Capture the cell that displays the provided text and extract its [X, Y] central coordinate. 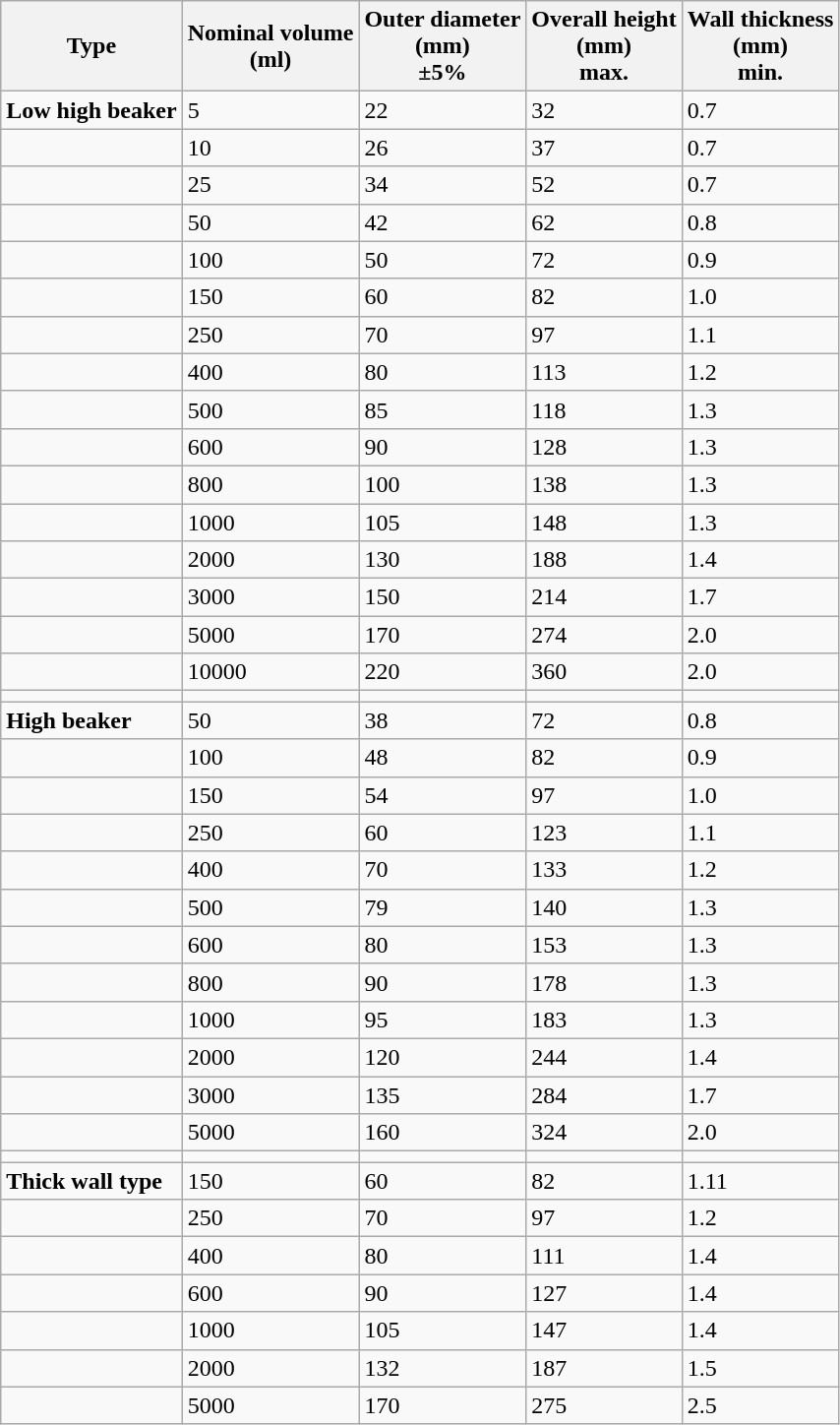
274 [604, 635]
128 [604, 447]
25 [270, 185]
187 [604, 1368]
Wall thickness(mm)min. [760, 46]
Low high beaker [91, 110]
127 [604, 1293]
138 [604, 484]
Nominal volume(ml) [270, 46]
Thick wall type [91, 1181]
178 [604, 982]
133 [604, 870]
160 [443, 1133]
38 [443, 720]
284 [604, 1095]
22 [443, 110]
220 [443, 672]
1.5 [760, 1368]
32 [604, 110]
79 [443, 907]
244 [604, 1057]
132 [443, 1368]
62 [604, 222]
54 [443, 795]
360 [604, 672]
34 [443, 185]
42 [443, 222]
Outer diameter(mm)±5% [443, 46]
135 [443, 1095]
148 [604, 523]
5 [270, 110]
26 [443, 148]
Overall height(mm)max. [604, 46]
118 [604, 409]
2.5 [760, 1405]
123 [604, 833]
High beaker [91, 720]
111 [604, 1256]
10 [270, 148]
140 [604, 907]
324 [604, 1133]
275 [604, 1405]
113 [604, 372]
85 [443, 409]
48 [443, 758]
147 [604, 1331]
120 [443, 1057]
153 [604, 945]
Type [91, 46]
10000 [270, 672]
130 [443, 560]
95 [443, 1020]
52 [604, 185]
183 [604, 1020]
1.11 [760, 1181]
188 [604, 560]
214 [604, 597]
37 [604, 148]
